Pinpoint the cell where the given text exists, returning its [x, y] midpoint coordinate. 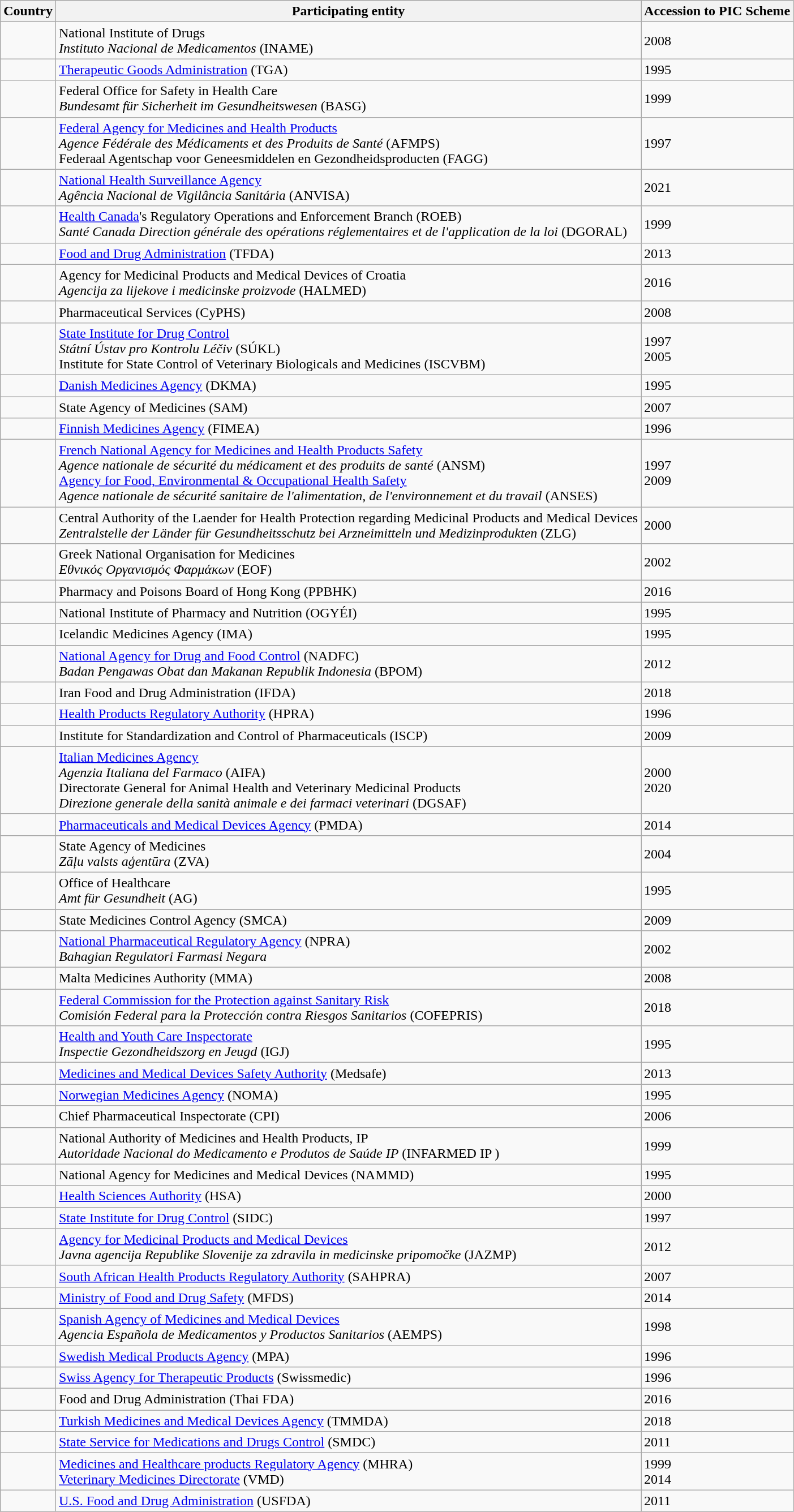
Pharmaceutical Services (CyPHS) [348, 312]
1998 [718, 1326]
Institute for Standardization and Control of Pharmaceuticals (ISCP) [348, 736]
Federal Commission for the Protection against Sanitary RiskComisión Federal para la Protección contra Riesgos Sanitarios (COFEPRIS) [348, 1007]
Malta Medicines Authority (MMA) [348, 978]
National Health Surveillance AgencyAgência Nacional de Vigilância Sanitária (ANVISA) [348, 188]
2006 [718, 1116]
Agency for Medicinal Products and Medical DevicesJavna agencija Republike Slovenije za zdravila in medicinske pripomočke (JAZMP) [348, 1247]
19972009 [718, 473]
20002020 [718, 780]
Danish Medicines Agency (DKMA) [348, 385]
Icelandic Medicines Agency (IMA) [348, 634]
Greek National Organisation for MedicinesΕθνικός Οργανισμός Φαρμάκων (EOF) [348, 562]
Iran Food and Drug Administration (IFDA) [348, 693]
U.S. Food and Drug Administration (USFDA) [348, 1501]
Agency for Medicinal Products and Medical Devices of CroatiaAgencija za lijekove i medicinske proizvode (HALMED) [348, 283]
Swedish Medical Products Agency (MPA) [348, 1356]
Finnish Medicines Agency (FIMEA) [348, 429]
2021 [718, 188]
State Medicines Control Agency (SMCA) [348, 920]
National Authority of Medicines and Health Products, IPAutoridade Nacional do Medicamento e Produtos de Saúde IP (INFARMED IP ) [348, 1145]
National Agency for Medicines and Medical Devices (NAMMD) [348, 1175]
Health and Youth Care InspectorateInspectie Gezondheidszorg en Jeugd (IGJ) [348, 1045]
Turkish Medicines and Medical Devices Agency (TMMDA) [348, 1421]
19992014 [718, 1471]
State Agency of MedicinesZāļu valsts aģentūra (ZVA) [348, 853]
State Service for Medications and Drugs Control (SMDC) [348, 1442]
Pharmacy and Poisons Board of Hong Kong (PPBHK) [348, 591]
Food and Drug Administration (Thai FDA) [348, 1399]
Therapeutic Goods Administration (TGA) [348, 70]
Country [28, 11]
Norwegian Medicines Agency (NOMA) [348, 1095]
Accession to PIC Scheme [718, 11]
Participating entity [348, 11]
Spanish Agency of Medicines and Medical DevicesAgencia Española de Medicamentos y Productos Sanitarios (AEMPS) [348, 1326]
Medicines and Healthcare products Regulatory Agency (MHRA) Veterinary Medicines Directorate (VMD) [348, 1471]
National Institute of DrugsInstituto Nacional de Medicamentos (INAME) [348, 41]
South African Health Products Regulatory Authority (SAHPRA) [348, 1276]
National Institute of Pharmacy and Nutrition (OGYÉI) [348, 613]
Office of HealthcareAmt für Gesundheit (AG) [348, 891]
Health Products Regulatory Authority (HPRA) [348, 714]
Pharmaceuticals and Medical Devices Agency (PMDA) [348, 824]
Chief Pharmaceutical Inspectorate (CPI) [348, 1116]
2004 [718, 853]
State Institute for Drug ControlStátní Ústav pro Kontrolu Léčiv (SÚKL)Institute for State Control of Veterinary Biologicals and Medicines (ISCVBM) [348, 349]
Federal Office for Safety in Health CareBundesamt für Sicherheit im Gesundheitswesen (BASG) [348, 98]
19972005 [718, 349]
State Agency of Medicines (SAM) [348, 407]
Swiss Agency for Therapeutic Products (Swissmedic) [348, 1378]
Ministry of Food and Drug Safety (MFDS) [348, 1298]
National Agency for Drug and Food Control (NADFC)Badan Pengawas Obat dan Makanan Republik Indonesia (BPOM) [348, 663]
State Institute for Drug Control (SIDC) [348, 1218]
Health Sciences Authority (HSA) [348, 1196]
National Pharmaceutical Regulatory Agency (NPRA)Bahagian Regulatori Farmasi Negara [348, 950]
Food and Drug Administration (TFDA) [348, 254]
Medicines and Medical Devices Safety Authority (Medsafe) [348, 1073]
